Provide the (X, Y) coordinate of the cell's center where the given text is located.  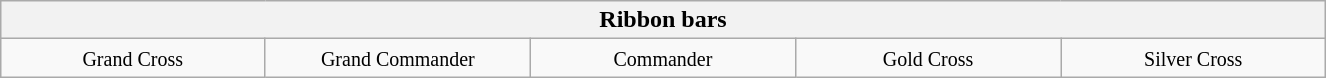
Grand Commander (398, 58)
Silver Cross (1194, 58)
Gold Cross (928, 58)
Commander (662, 58)
Ribbon bars (663, 20)
Grand Cross (132, 58)
